Locate the cell with the specified text and output its (x, y) center coordinate. 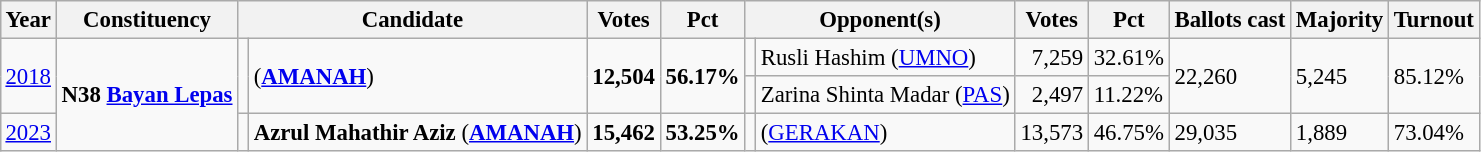
29,035 (1230, 133)
(AMANAH) (418, 76)
15,462 (624, 133)
56.17% (702, 76)
2,497 (1052, 95)
46.75% (1128, 133)
2023 (28, 133)
Turnout (1434, 20)
1,889 (1340, 133)
85.12% (1434, 76)
22,260 (1230, 76)
32.61% (1128, 57)
Constituency (147, 20)
7,259 (1052, 57)
Opponent(s) (880, 20)
12,504 (624, 76)
13,573 (1052, 133)
Ballots cast (1230, 20)
Azrul Mahathir Aziz (AMANAH) (418, 133)
Year (28, 20)
Majority (1340, 20)
N38 Bayan Lepas (147, 94)
2018 (28, 76)
73.04% (1434, 133)
Zarina Shinta Madar (PAS) (885, 95)
11.22% (1128, 95)
53.25% (702, 133)
Candidate (412, 20)
(GERAKAN) (885, 133)
Rusli Hashim (UMNO) (885, 57)
5,245 (1340, 76)
